Identify which cell holds the provided text, then report its [X, Y] central coordinate. 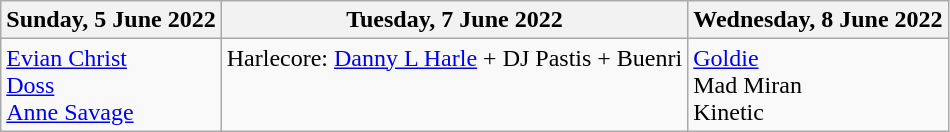
Wednesday, 8 June 2022 [818, 20]
Evian ChristDossAnne Savage [111, 85]
Sunday, 5 June 2022 [111, 20]
Tuesday, 7 June 2022 [454, 20]
Harlecore: Danny L Harle + DJ Pastis + Buenri [454, 85]
GoldieMad MiranKinetic [818, 85]
